From the cell containing the given text, extract its center point as [X, Y] coordinate. 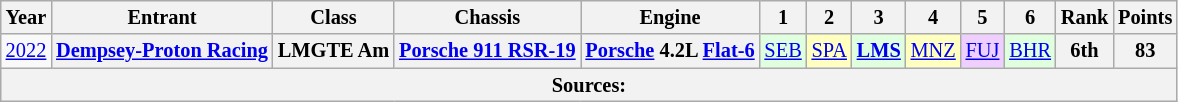
Rank [1084, 17]
BHR [1030, 51]
6 [1030, 17]
Entrant [162, 17]
1 [784, 17]
MNZ [934, 51]
Engine [670, 17]
Class [334, 17]
6th [1084, 51]
Dempsey-Proton Racing [162, 51]
LMGTE Am [334, 51]
Sources: [589, 85]
Points [1145, 17]
Porsche 4.2L Flat-6 [670, 51]
2 [830, 17]
SEB [784, 51]
4 [934, 17]
Porsche 911 RSR-19 [487, 51]
3 [879, 17]
5 [983, 17]
FUJ [983, 51]
Chassis [487, 17]
2022 [26, 51]
LMS [879, 51]
Year [26, 17]
83 [1145, 51]
SPA [830, 51]
